For the text-containing cell, return its midpoint in (x, y) coordinate format. 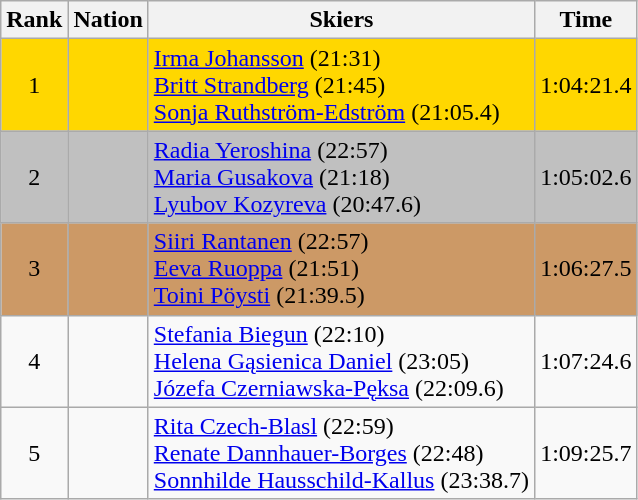
1:06:27.5 (586, 269)
Skiers (341, 20)
Stefania Biegun (22:10) Helena Gąsienica Daniel (23:05) Józefa Czerniawska-Pęksa (22:09.6) (341, 361)
1:07:24.6 (586, 361)
Rita Czech-Blasl (22:59) Renate Dannhauer-Borges (22:48) Sonnhilde Hausschild-Kallus (23:38.7) (341, 453)
3 (34, 269)
Nation (108, 20)
5 (34, 453)
1 (34, 85)
2 (34, 177)
Siiri Rantanen (22:57) Eeva Ruoppa (21:51) Toini Pöysti (21:39.5) (341, 269)
1:05:02.6 (586, 177)
Time (586, 20)
Rank (34, 20)
1:04:21.4 (586, 85)
Irma Johansson (21:31) Britt Strandberg (21:45) Sonja Ruthström-Edström (21:05.4) (341, 85)
4 (34, 361)
Radia Yeroshina (22:57) Maria Gusakova (21:18) Lyubov Kozyreva (20:47.6) (341, 177)
1:09:25.7 (586, 453)
